Locate the cell with the specified text and output its [x, y] center coordinate. 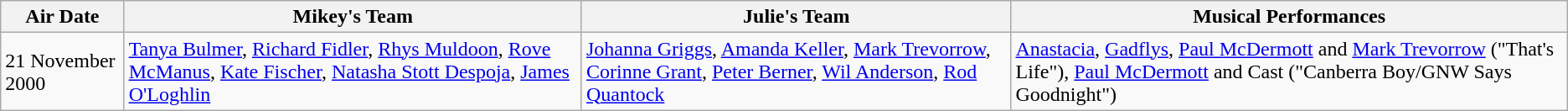
Musical Performances [1289, 17]
Anastacia, Gadflys, Paul McDermott and Mark Trevorrow ("That's Life"), Paul McDermott and Cast ("Canberra Boy/GNW Says Goodnight") [1289, 71]
Julie's Team [796, 17]
Johanna Griggs, Amanda Keller, Mark Trevorrow, Corinne Grant, Peter Berner, Wil Anderson, Rod Quantock [796, 71]
Air Date [62, 17]
Tanya Bulmer, Richard Fidler, Rhys Muldoon, Rove McManus, Kate Fischer, Natasha Stott Despoja, James O'Loghlin [353, 71]
Mikey's Team [353, 17]
21 November 2000 [62, 71]
